Provide the (X, Y) coordinate of the cell's center where the given text is located.  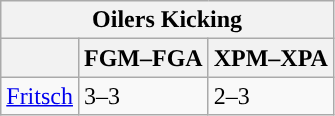
3–3 (143, 96)
FGM–FGA (143, 58)
XPM–XPA (270, 58)
Fritsch (40, 96)
2–3 (270, 96)
Oilers Kicking (168, 20)
